Extract the [X, Y] coordinate from the center of the cell holding the provided text.  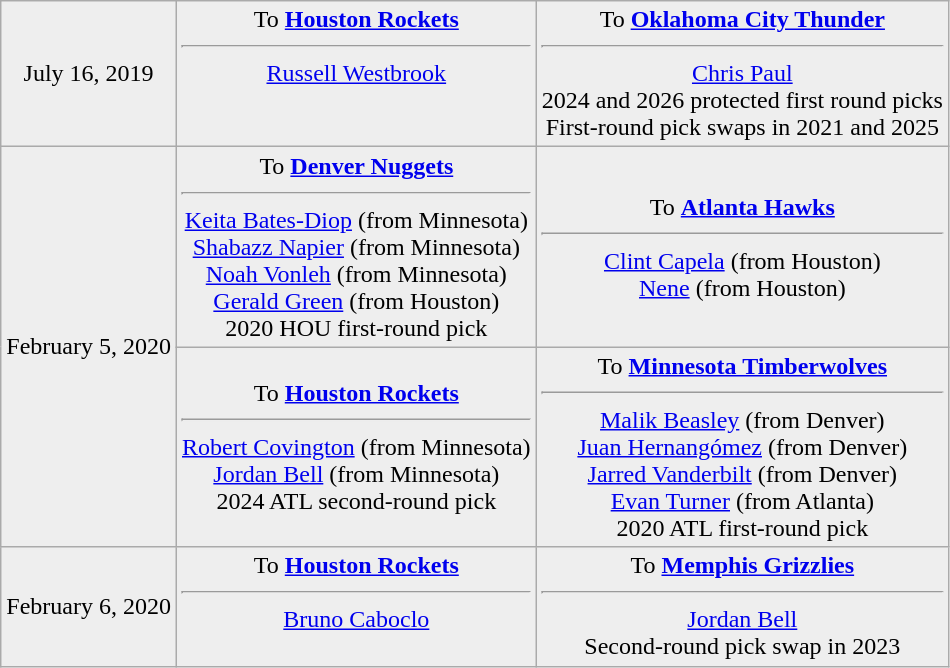
February 6, 2020 [89, 606]
To Memphis GrizzliesJordan BellSecond-round pick swap in 2023 [742, 606]
To Atlanta HawksClint Capela (from Houston)Nene (from Houston) [742, 247]
To Houston RocketsRobert Covington (from Minnesota)Jordan Bell (from Minnesota)2024 ATL second-round pick [356, 447]
To Houston RocketsBruno Caboclo [356, 606]
July 16, 2019 [89, 74]
To Houston RocketsRussell Westbrook [356, 74]
February 5, 2020 [89, 347]
To Oklahoma City ThunderChris Paul2024 and 2026 protected first round picksFirst-round pick swaps in 2021 and 2025 [742, 74]
